Provide the [x, y] coordinate of the cell's center where the given text is located.  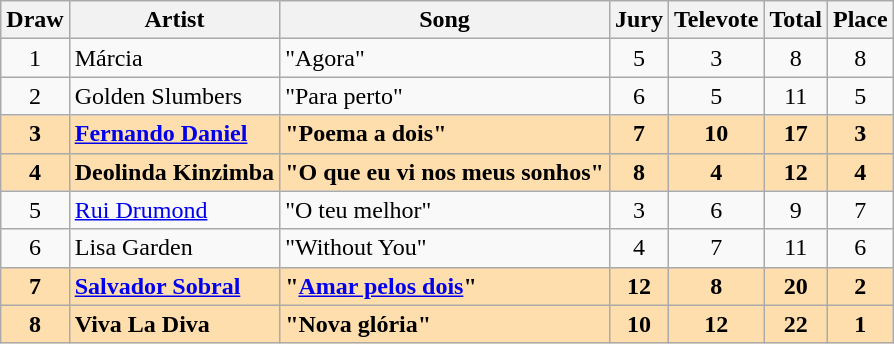
Jury [638, 20]
"Poema a dois" [445, 134]
17 [796, 134]
Fernando Daniel [174, 134]
Total [796, 20]
Salvador Sobral [174, 286]
9 [796, 210]
"Without You" [445, 248]
20 [796, 286]
Place [860, 20]
Rui Drumond [174, 210]
Artist [174, 20]
Deolinda Kinzimba [174, 172]
Song [445, 20]
Márcia [174, 58]
Draw [35, 20]
22 [796, 324]
Viva La Diva [174, 324]
"O teu melhor" [445, 210]
Golden Slumbers [174, 96]
"O que eu vi nos meus sonhos" [445, 172]
"Agora" [445, 58]
"Nova glória" [445, 324]
"Amar pelos dois" [445, 286]
Televote [716, 20]
Lisa Garden [174, 248]
"Para perto" [445, 96]
